Determine the [x, y] coordinate at the center of the cell enclosing the given text.  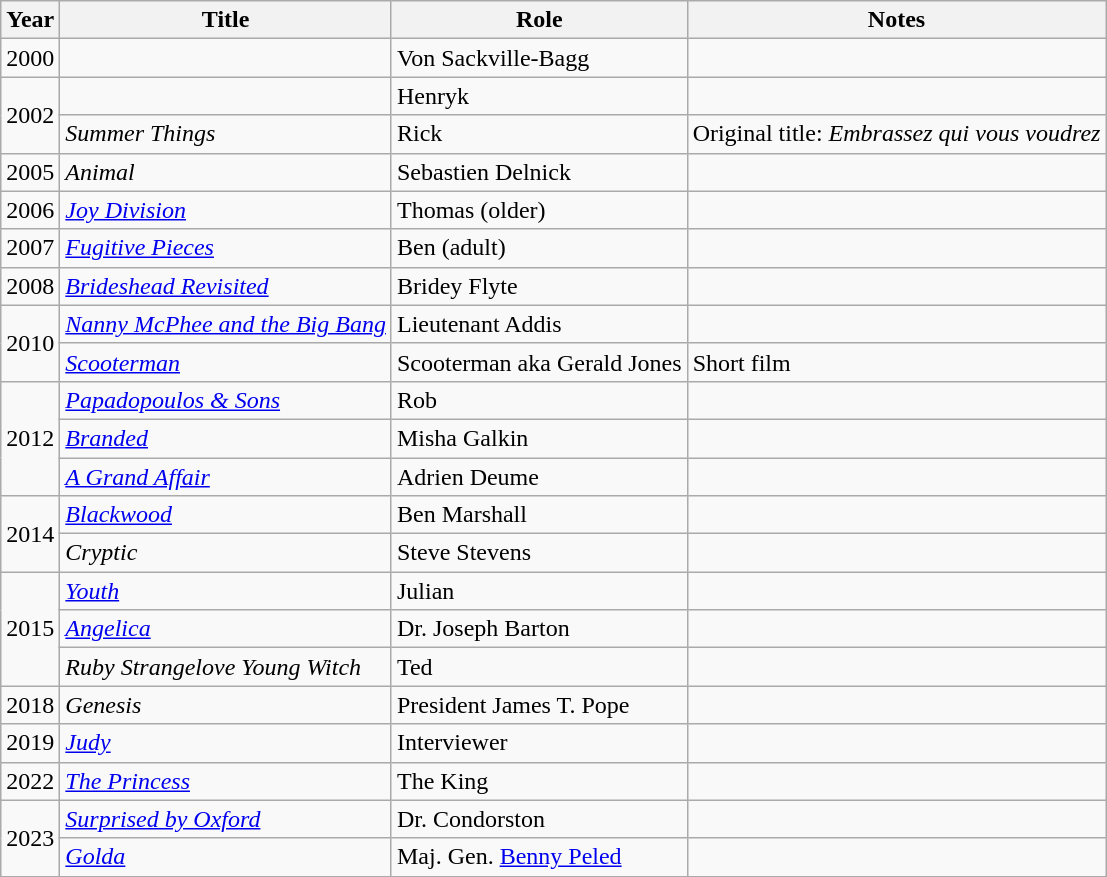
Role [539, 20]
Ben (adult) [539, 248]
Dr. Condorston [539, 819]
Misha Galkin [539, 438]
Rob [539, 400]
2000 [30, 58]
Golda [226, 857]
2010 [30, 343]
Scooterman aka Gerald Jones [539, 362]
2007 [30, 248]
Notes [896, 20]
2008 [30, 286]
A Grand Affair [226, 477]
Steve Stevens [539, 553]
Dr. Joseph Barton [539, 629]
Papadopoulos & Sons [226, 400]
The King [539, 781]
Cryptic [226, 553]
President James T. Pope [539, 705]
Maj. Gen. Benny Peled [539, 857]
Scooterman [226, 362]
Ben Marshall [539, 515]
Von Sackville-Bagg [539, 58]
Henryk [539, 96]
Branded [226, 438]
Surprised by Oxford [226, 819]
Lieutenant Addis [539, 324]
2002 [30, 115]
Julian [539, 591]
Genesis [226, 705]
Blackwood [226, 515]
Ruby Strangelove Young Witch [226, 667]
2023 [30, 838]
Thomas (older) [539, 210]
Animal [226, 172]
2019 [30, 743]
Ted [539, 667]
Adrien Deume [539, 477]
Sebastien Delnick [539, 172]
Judy [226, 743]
2022 [30, 781]
The Princess [226, 781]
Summer Things [226, 134]
2015 [30, 629]
Original title: Embrassez qui vous voudrez [896, 134]
Interviewer [539, 743]
2012 [30, 438]
Joy Division [226, 210]
Angelica [226, 629]
2006 [30, 210]
Short film [896, 362]
Brideshead Revisited [226, 286]
Fugitive Pieces [226, 248]
Youth [226, 591]
Year [30, 20]
Rick [539, 134]
2014 [30, 534]
Title [226, 20]
2005 [30, 172]
Bridey Flyte [539, 286]
2018 [30, 705]
Nanny McPhee and the Big Bang [226, 324]
